Search for the cell housing the specified text and yield its (x, y) center coordinate. 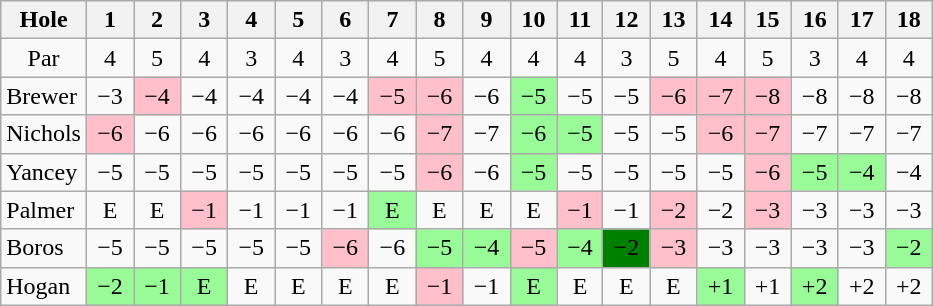
11 (580, 20)
Par (44, 58)
Brewer (44, 96)
9 (486, 20)
Boros (44, 248)
1 (110, 20)
15 (768, 20)
6 (346, 20)
Yancey (44, 172)
Nichols (44, 134)
8 (440, 20)
Hole (44, 20)
14 (720, 20)
7 (392, 20)
Palmer (44, 210)
2 (158, 20)
13 (674, 20)
17 (862, 20)
10 (534, 20)
12 (626, 20)
18 (908, 20)
16 (814, 20)
Hogan (44, 286)
